Locate the cell with the specified text and output its [x, y] center coordinate. 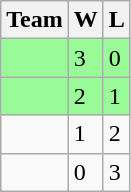
L [116, 20]
W [86, 20]
Team [35, 20]
